Extract the [x, y] coordinate from the center of the cell holding the provided text.  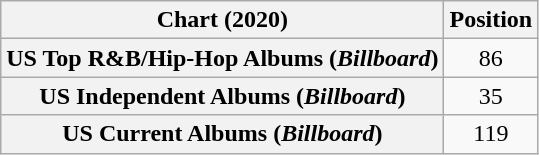
Chart (2020) [222, 20]
86 [491, 58]
119 [491, 134]
US Top R&B/Hip-Hop Albums (Billboard) [222, 58]
35 [491, 96]
US Current Albums (Billboard) [222, 134]
US Independent Albums (Billboard) [222, 96]
Position [491, 20]
